Extract the (X, Y) coordinate from the center of the cell holding the provided text.  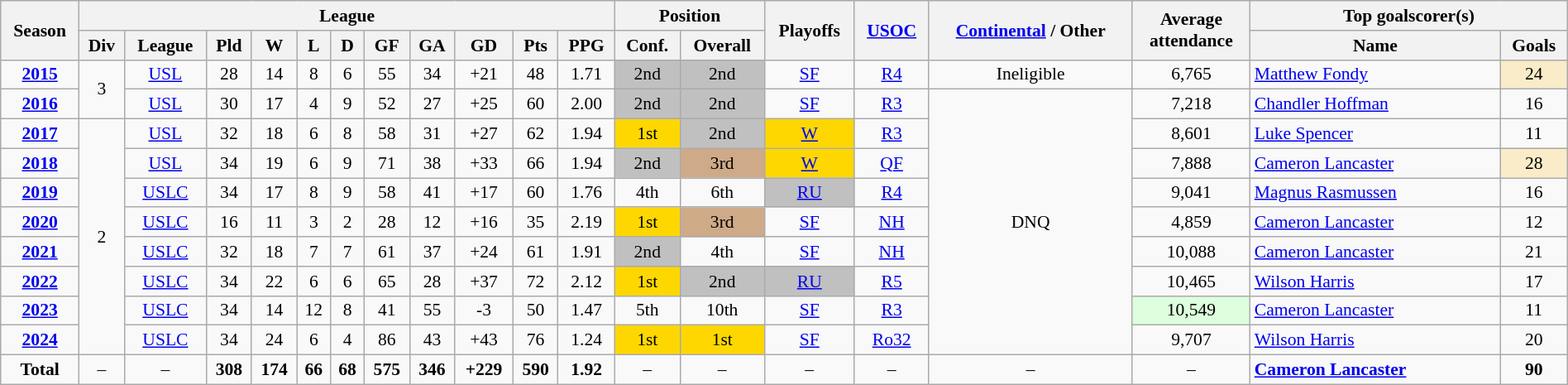
50 (536, 310)
+25 (484, 104)
+17 (484, 193)
2.19 (587, 223)
PPG (587, 46)
43 (432, 340)
37 (432, 252)
Luke Spencer (1375, 134)
Overall (722, 46)
90 (1533, 370)
GD (484, 46)
5th (647, 310)
Playoffs (809, 30)
10,549 (1191, 310)
GA (432, 46)
Pts (536, 46)
USOC (892, 30)
+24 (484, 252)
21 (1533, 252)
30 (230, 104)
+16 (484, 223)
8,601 (1191, 134)
1.24 (587, 340)
19 (275, 163)
2019 (40, 193)
+229 (484, 370)
+33 (484, 163)
9,041 (1191, 193)
R5 (892, 282)
Div (103, 46)
2017 (40, 134)
Matthew Fondy (1375, 75)
1.71 (587, 75)
Average attendance (1191, 30)
Ro32 (892, 340)
38 (432, 163)
Season (40, 30)
7,888 (1191, 163)
52 (387, 104)
62 (536, 134)
GF (387, 46)
308 (230, 370)
L (314, 46)
2.00 (587, 104)
10th (722, 310)
Chandler Hoffman (1375, 104)
9,707 (1191, 340)
2018 (40, 163)
2022 (40, 282)
10,088 (1191, 252)
27 (432, 104)
2023 (40, 310)
7,218 (1191, 104)
20 (1533, 340)
DNQ (1030, 222)
-3 (484, 310)
72 (536, 282)
76 (536, 340)
QF (892, 163)
71 (387, 163)
2015 (40, 75)
2016 (40, 104)
35 (536, 223)
65 (387, 282)
Total (40, 370)
10,465 (1191, 282)
+43 (484, 340)
1.76 (587, 193)
1.92 (587, 370)
Top goalscorer(s) (1409, 16)
Position (690, 16)
Ineligible (1030, 75)
6,765 (1191, 75)
+37 (484, 282)
2024 (40, 340)
575 (387, 370)
2.12 (587, 282)
Pld (230, 46)
48 (536, 75)
4,859 (1191, 223)
590 (536, 370)
Goals (1533, 46)
68 (347, 370)
174 (275, 370)
31 (432, 134)
D (347, 46)
Magnus Rasmussen (1375, 193)
346 (432, 370)
6th (722, 193)
Conf. (647, 46)
1.91 (587, 252)
86 (387, 340)
Name (1375, 46)
2021 (40, 252)
2020 (40, 223)
+21 (484, 75)
+27 (484, 134)
1.47 (587, 310)
22 (275, 282)
Continental / Other (1030, 30)
